Extract the [X, Y] coordinate from the center of the cell holding the provided text.  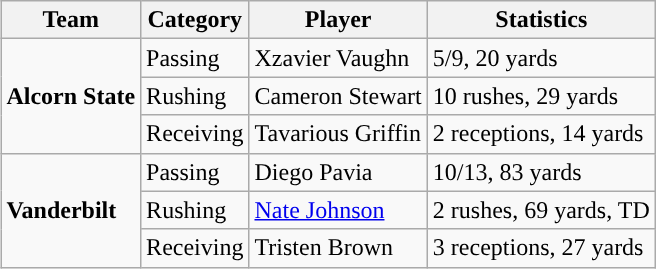
Nate Johnson [338, 210]
Alcorn State [71, 96]
10 rushes, 29 yards [541, 96]
2 receptions, 14 yards [541, 134]
Tavarious Griffin [338, 134]
2 rushes, 69 yards, TD [541, 210]
Cameron Stewart [338, 96]
5/9, 20 yards [541, 58]
Team [71, 20]
Vanderbilt [71, 210]
10/13, 83 yards [541, 172]
Tristen Brown [338, 248]
Statistics [541, 20]
Category [195, 20]
Player [338, 20]
Xzavier Vaughn [338, 58]
3 receptions, 27 yards [541, 248]
Diego Pavia [338, 172]
